Return (x, y) of the center of cell containing provided text 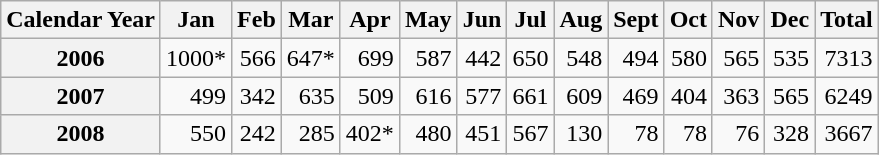
577 (482, 96)
469 (636, 96)
566 (257, 58)
661 (530, 96)
451 (482, 134)
3667 (847, 134)
587 (428, 58)
609 (581, 96)
509 (370, 96)
Sept (636, 20)
402* (370, 134)
1000* (196, 58)
550 (196, 134)
404 (688, 96)
442 (482, 58)
7313 (847, 58)
650 (530, 58)
Aug (581, 20)
580 (688, 58)
499 (196, 96)
Total (847, 20)
647* (310, 58)
616 (428, 96)
2006 (81, 58)
Feb (257, 20)
535 (790, 58)
May (428, 20)
242 (257, 134)
Jul (530, 20)
285 (310, 134)
6249 (847, 96)
635 (310, 96)
130 (581, 134)
Dec (790, 20)
Jan (196, 20)
Calendar Year (81, 20)
2007 (81, 96)
Mar (310, 20)
363 (738, 96)
567 (530, 134)
342 (257, 96)
699 (370, 58)
76 (738, 134)
Nov (738, 20)
2008 (81, 134)
Apr (370, 20)
Oct (688, 20)
Jun (482, 20)
494 (636, 58)
328 (790, 134)
548 (581, 58)
480 (428, 134)
